Pinpoint the cell where the given text exists, returning its [X, Y] midpoint coordinate. 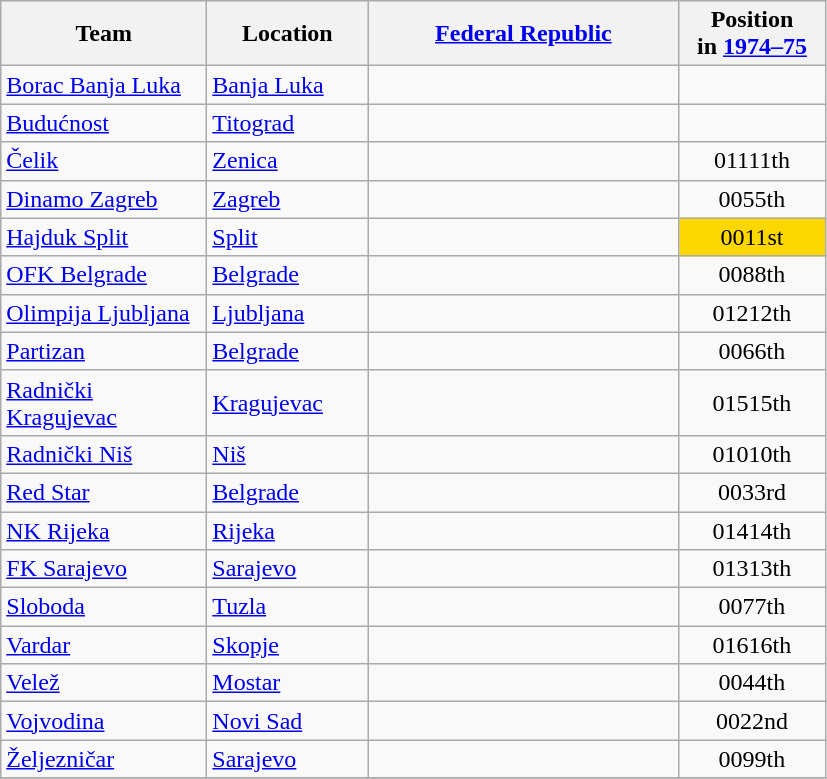
Red Star [104, 492]
0033rd [752, 492]
0077th [752, 607]
0088th [752, 275]
Team [104, 34]
Positionin 1974–75 [752, 34]
Hajduk Split [104, 237]
Sloboda [104, 607]
Ljubljana [288, 313]
Dinamo Zagreb [104, 199]
Vojvodina [104, 721]
Federal Republic [524, 34]
01212th [752, 313]
Kragujevac [288, 402]
Radnički Kragujevac [104, 402]
NK Rijeka [104, 531]
01414th [752, 531]
Željezničar [104, 759]
Split [288, 237]
0055th [752, 199]
01010th [752, 454]
Novi Sad [288, 721]
Location [288, 34]
OFK Belgrade [104, 275]
Partizan [104, 351]
Mostar [288, 683]
01515th [752, 402]
Niš [288, 454]
0066th [752, 351]
0099th [752, 759]
Zagreb [288, 199]
Banja Luka [288, 85]
Budućnost [104, 123]
0022nd [752, 721]
01616th [752, 645]
Borac Banja Luka [104, 85]
Velež [104, 683]
0044th [752, 683]
Radnički Niš [104, 454]
Zenica [288, 161]
Olimpija Ljubljana [104, 313]
FK Sarajevo [104, 569]
01111th [752, 161]
Čelik [104, 161]
Skopje [288, 645]
Rijeka [288, 531]
Vardar [104, 645]
01313th [752, 569]
Tuzla [288, 607]
Titograd [288, 123]
0011st [752, 237]
